Scan for the cell matching the given text and deliver its (x, y) coordinate at center. 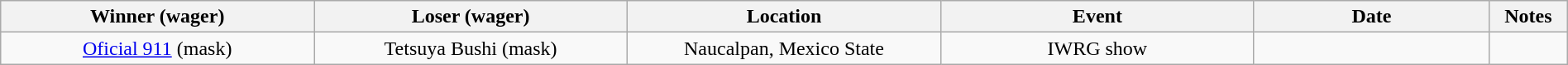
Loser (wager) (471, 17)
Notes (1528, 17)
Naucalpan, Mexico State (784, 48)
Winner (wager) (157, 17)
Event (1097, 17)
IWRG show (1097, 48)
Oficial 911 (mask) (157, 48)
Tetsuya Bushi (mask) (471, 48)
Location (784, 17)
Date (1371, 17)
